Identify which cell holds the provided text, then report its (x, y) central coordinate. 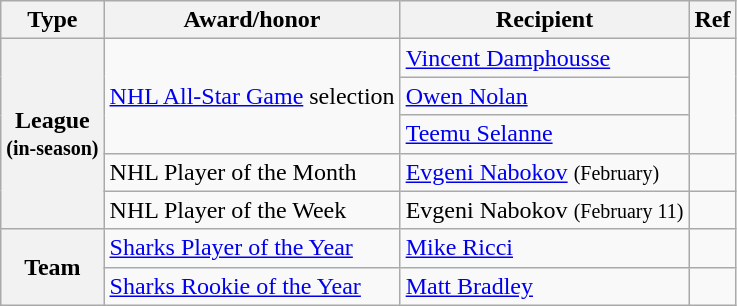
Type (52, 20)
NHL Player of the Month (252, 172)
Owen Nolan (544, 96)
Vincent Damphousse (544, 58)
Sharks Player of the Year (252, 248)
Recipient (544, 20)
League(in-season) (52, 134)
NHL Player of the Week (252, 210)
Evgeni Nabokov (February) (544, 172)
Sharks Rookie of the Year (252, 286)
NHL All-Star Game selection (252, 96)
Matt Bradley (544, 286)
Teemu Selanne (544, 134)
Mike Ricci (544, 248)
Award/honor (252, 20)
Evgeni Nabokov (February 11) (544, 210)
Ref (712, 20)
Team (52, 267)
